Return [x, y] of the center of cell containing provided text 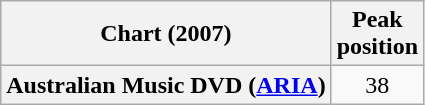
Australian Music DVD (ARIA) [166, 85]
38 [377, 85]
Peakposition [377, 34]
Chart (2007) [166, 34]
